Scan for the cell matching the given text and deliver its [x, y] coordinate at center. 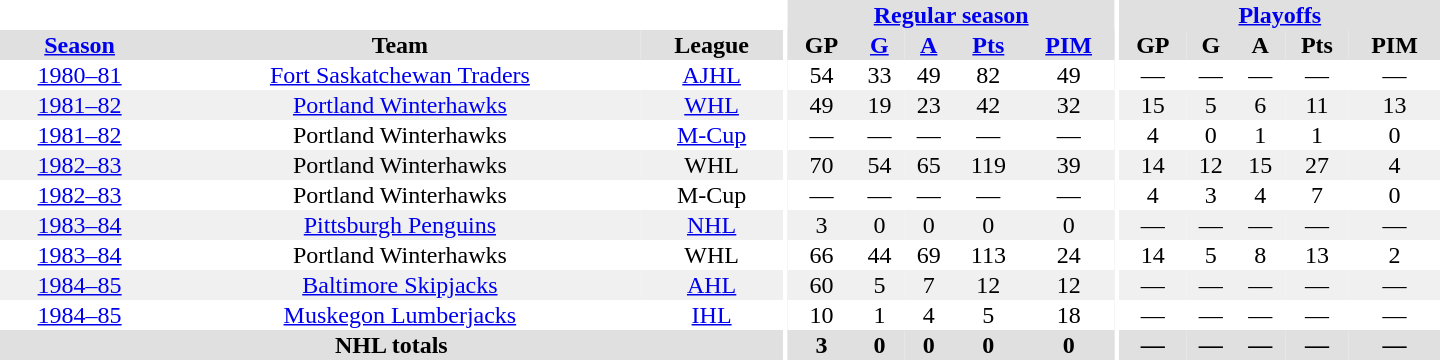
Playoffs [1280, 15]
League [712, 45]
119 [988, 165]
24 [1068, 255]
70 [821, 165]
NHL [712, 225]
Team [400, 45]
39 [1068, 165]
Regular season [951, 15]
32 [1068, 105]
10 [821, 315]
65 [928, 165]
6 [1260, 105]
69 [928, 255]
Season [80, 45]
18 [1068, 315]
60 [821, 285]
1980–81 [80, 75]
Pittsburgh Penguins [400, 225]
33 [880, 75]
Muskegon Lumberjacks [400, 315]
IHL [712, 315]
11 [1317, 105]
113 [988, 255]
Fort Saskatchewan Traders [400, 75]
AJHL [712, 75]
23 [928, 105]
44 [880, 255]
66 [821, 255]
8 [1260, 255]
2 [1394, 255]
27 [1317, 165]
82 [988, 75]
42 [988, 105]
Baltimore Skipjacks [400, 285]
AHL [712, 285]
19 [880, 105]
NHL totals [392, 345]
